Locate the cell with the specified text and output its (x, y) center coordinate. 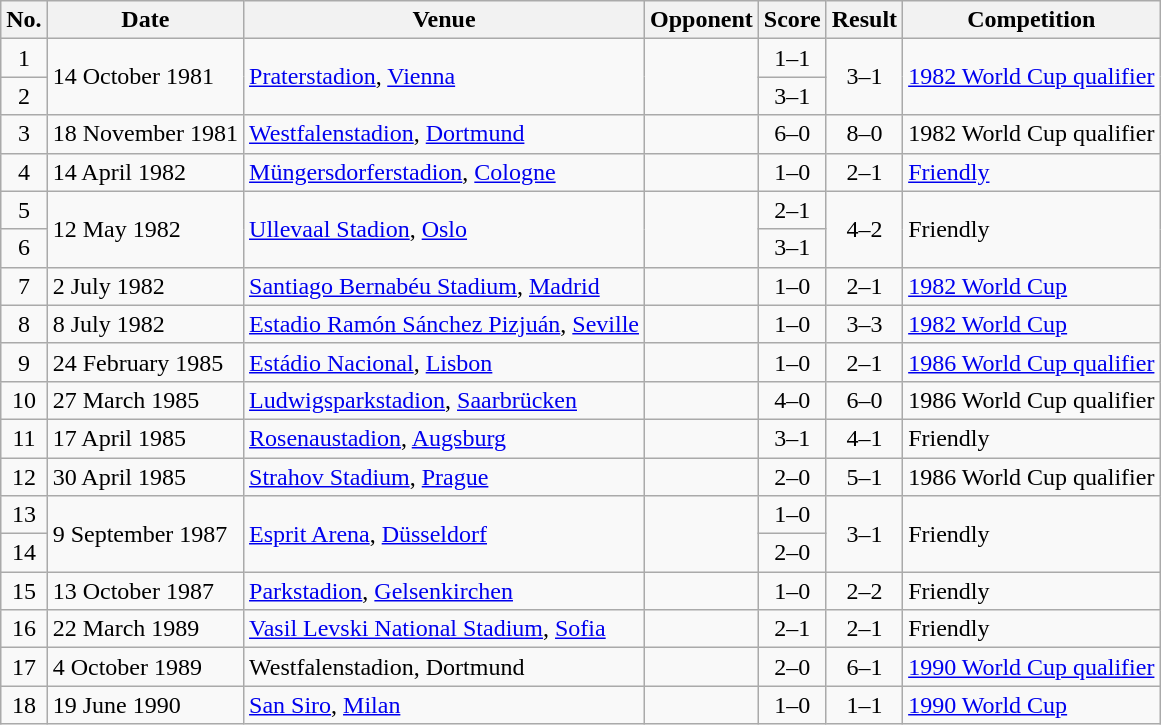
22 March 1989 (145, 629)
14 (24, 553)
2–2 (864, 591)
19 June 1990 (145, 705)
13 October 1987 (145, 591)
12 May 1982 (145, 229)
San Siro, Milan (444, 705)
Date (145, 20)
27 March 1985 (145, 400)
14 October 1981 (145, 77)
Müngersdorferstadion, Cologne (444, 172)
Strahov Stadium, Prague (444, 477)
8–0 (864, 134)
3 (24, 134)
5–1 (864, 477)
4 October 1989 (145, 667)
3–3 (864, 324)
18 (24, 705)
17 (24, 667)
Vasil Levski National Stadium, Sofia (444, 629)
Esprit Arena, Düsseldorf (444, 534)
1 (24, 58)
12 (24, 477)
4–1 (864, 438)
8 July 1982 (145, 324)
17 April 1985 (145, 438)
Parkstadion, Gelsenkirchen (444, 591)
Result (864, 20)
30 April 1985 (145, 477)
14 April 1982 (145, 172)
15 (24, 591)
1990 World Cup qualifier (1032, 667)
Competition (1032, 20)
6–1 (864, 667)
Ullevaal Stadion, Oslo (444, 229)
Praterstadion, Vienna (444, 77)
Estádio Nacional, Lisbon (444, 362)
Santiago Bernabéu Stadium, Madrid (444, 286)
6 (24, 248)
24 February 1985 (145, 362)
9 September 1987 (145, 534)
13 (24, 515)
2 July 1982 (145, 286)
1990 World Cup (1032, 705)
4–2 (864, 229)
7 (24, 286)
8 (24, 324)
No. (24, 20)
4 (24, 172)
Score (792, 20)
11 (24, 438)
Opponent (702, 20)
18 November 1981 (145, 134)
10 (24, 400)
2 (24, 96)
16 (24, 629)
5 (24, 210)
9 (24, 362)
4–0 (792, 400)
Estadio Ramón Sánchez Pizjuán, Seville (444, 324)
Ludwigsparkstadion, Saarbrücken (444, 400)
Rosenaustadion, Augsburg (444, 438)
Venue (444, 20)
